Locate the cell with the specified text and output its (x, y) center coordinate. 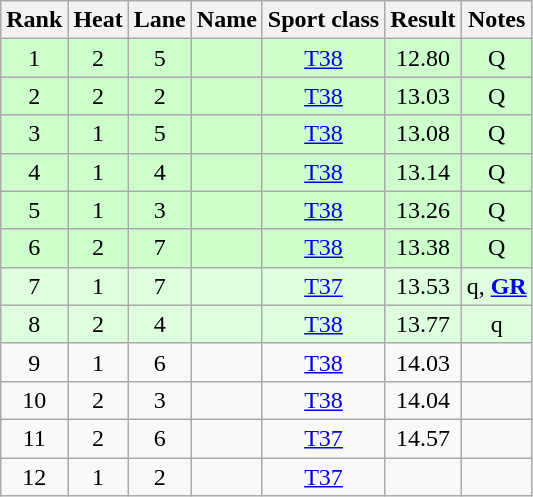
q (496, 324)
13.38 (423, 248)
13.08 (423, 134)
14.04 (423, 400)
12 (34, 477)
Rank (34, 20)
Result (423, 20)
q, GR (496, 286)
Name (226, 20)
13.14 (423, 172)
Lane (160, 20)
14.03 (423, 362)
13.03 (423, 96)
8 (34, 324)
14.57 (423, 438)
13.26 (423, 210)
12.80 (423, 58)
10 (34, 400)
Sport class (323, 20)
Notes (496, 20)
9 (34, 362)
11 (34, 438)
Heat (98, 20)
13.53 (423, 286)
13.77 (423, 324)
